From the cell containing the given text, extract its center point as [x, y] coordinate. 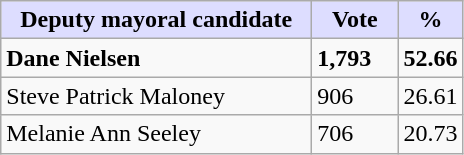
Deputy mayoral candidate [156, 20]
26.61 [430, 96]
Dane Nielsen [156, 58]
% [430, 20]
Steve Patrick Maloney [156, 96]
1,793 [355, 58]
Vote [355, 20]
706 [355, 134]
906 [355, 96]
Melanie Ann Seeley [156, 134]
52.66 [430, 58]
20.73 [430, 134]
